From the cell containing the given text, extract its center point as (X, Y) coordinate. 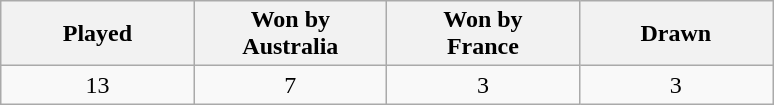
Drawn (676, 34)
7 (290, 85)
13 (98, 85)
Played (98, 34)
Won byAustralia (290, 34)
Won byFrance (484, 34)
